Provide the (X, Y) coordinate of the cell's center where the given text is located.  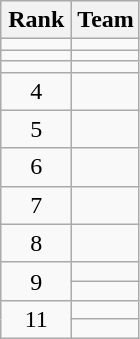
11 (36, 319)
Rank (36, 20)
4 (36, 91)
Team (106, 20)
9 (36, 281)
6 (36, 167)
8 (36, 243)
7 (36, 205)
5 (36, 129)
